Output the (x, y) coordinate of the center of the cell containing the given text.  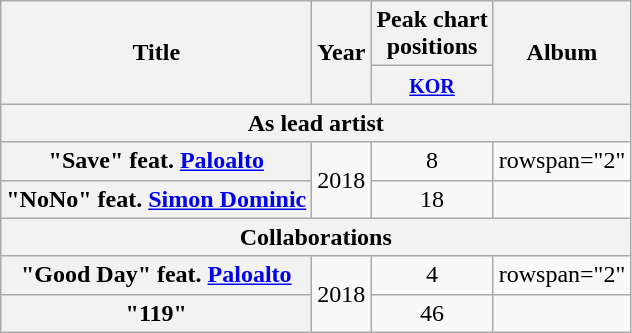
Title (156, 52)
Collaborations (316, 237)
KOR (432, 85)
Year (342, 52)
"Good Day" feat. Paloalto (156, 275)
"NoNo" feat. Simon Dominic (156, 199)
"119" (156, 313)
18 (432, 199)
"Save" feat. Paloalto (156, 161)
46 (432, 313)
8 (432, 161)
Album (562, 52)
Peak chart positions (432, 34)
4 (432, 275)
As lead artist (316, 123)
